From the cell containing the given text, extract its center point as [X, Y] coordinate. 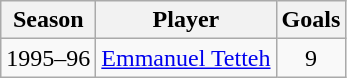
Season [48, 20]
Emmanuel Tetteh [186, 58]
Goals [311, 20]
9 [311, 58]
1995–96 [48, 58]
Player [186, 20]
